Capture the cell that displays the provided text and extract its [x, y] central coordinate. 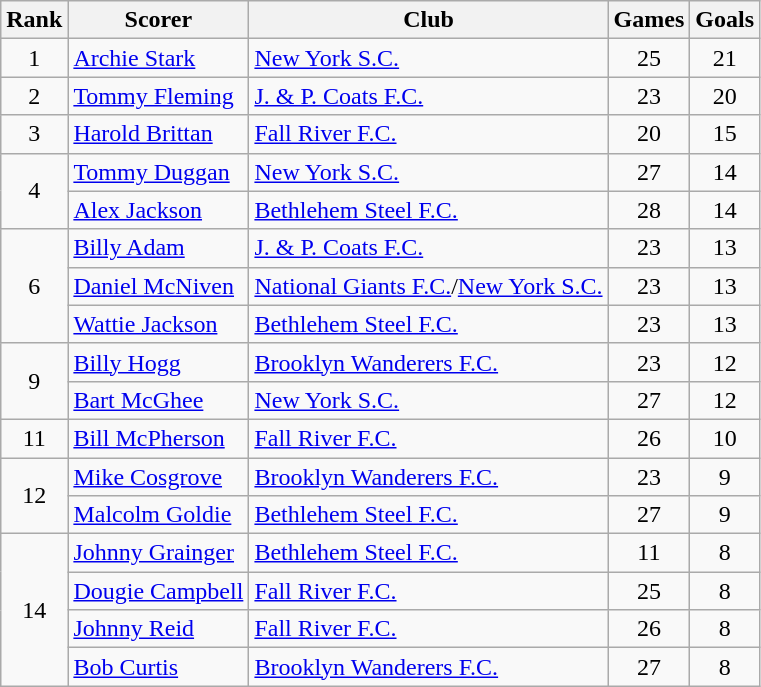
Malcolm Goldie [158, 515]
3 [34, 134]
Dougie Campbell [158, 591]
Bill McPherson [158, 438]
28 [649, 210]
6 [34, 286]
4 [34, 191]
Rank [34, 20]
Billy Hogg [158, 362]
Alex Jackson [158, 210]
Scorer [158, 20]
Johnny Reid [158, 629]
Johnny Grainger [158, 553]
Tommy Fleming [158, 96]
Daniel McNiven [158, 286]
Archie Stark [158, 58]
1 [34, 58]
15 [725, 134]
Wattie Jackson [158, 324]
Billy Adam [158, 248]
Mike Cosgrove [158, 477]
10 [725, 438]
2 [34, 96]
Club [428, 20]
Bart McGhee [158, 400]
21 [725, 58]
Games [649, 20]
Harold Brittan [158, 134]
Tommy Duggan [158, 172]
Goals [725, 20]
Bob Curtis [158, 667]
National Giants F.C./New York S.C. [428, 286]
